From the cell containing the given text, extract its center point as [X, Y] coordinate. 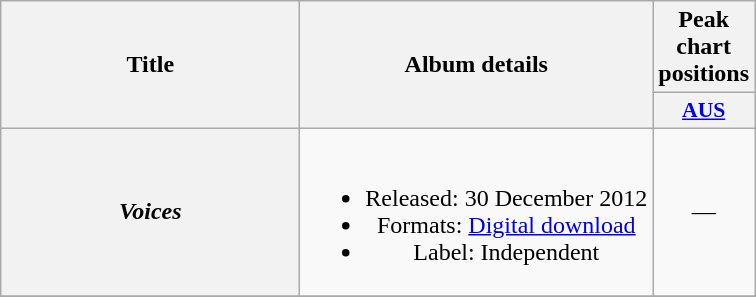
— [704, 212]
Released: 30 December 2012Formats: Digital downloadLabel: Independent [476, 212]
Title [150, 65]
Peak chart positions [704, 47]
AUS [704, 111]
Voices [150, 212]
Album details [476, 65]
